Return the [x, y] coordinate for the center point of the cell that contains the specified text.  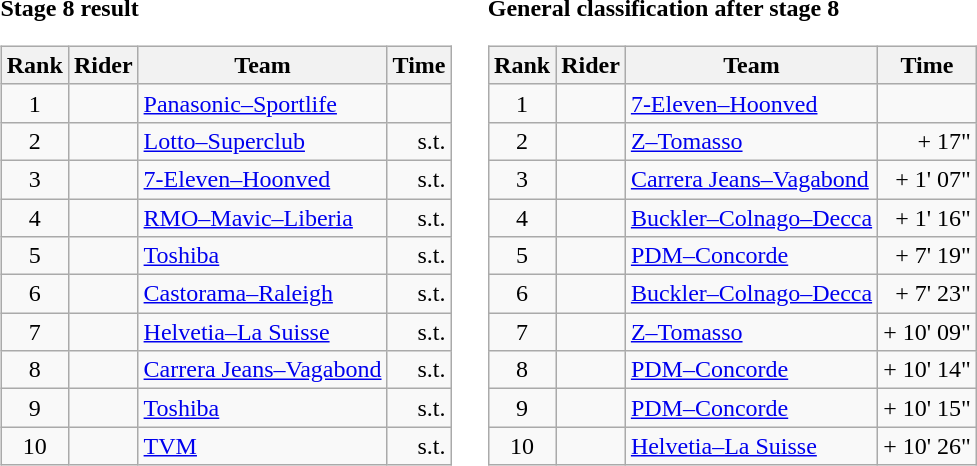
+ 1' 16" [928, 217]
TVM [262, 446]
+ 1' 07" [928, 179]
+ 10' 26" [928, 446]
+ 10' 15" [928, 408]
Castorama–Raleigh [262, 294]
+ 7' 19" [928, 256]
Panasonic–Sportlife [262, 103]
+ 10' 09" [928, 332]
+ 10' 14" [928, 370]
Lotto–Superclub [262, 141]
RMO–Mavic–Liberia [262, 217]
+ 7' 23" [928, 294]
+ 17" [928, 141]
